From the cell containing the given text, extract its center point as [x, y] coordinate. 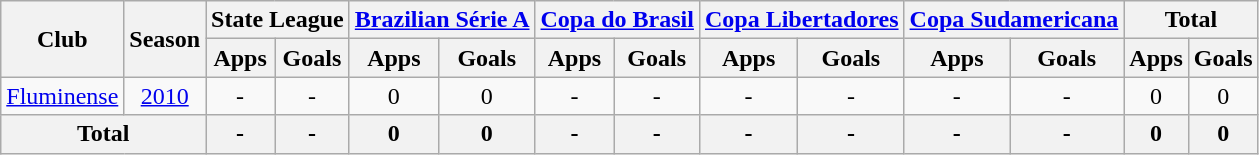
Copa do Brasil [617, 20]
Brazilian Série A [442, 20]
State League [278, 20]
Copa Sudamericana [1014, 20]
2010 [165, 96]
Copa Libertadores [802, 20]
Season [165, 39]
Fluminense [62, 96]
Club [62, 39]
